From the cell containing the given text, extract its center point as (X, Y) coordinate. 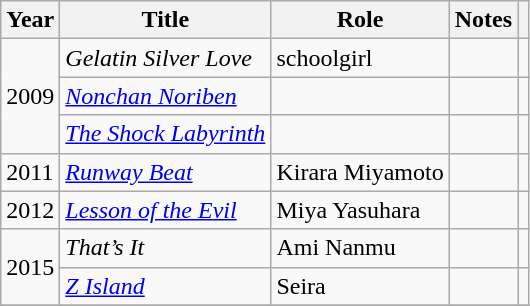
Ami Nanmu (360, 248)
2011 (30, 172)
Runway Beat (166, 172)
2009 (30, 96)
2012 (30, 210)
Miya Yasuhara (360, 210)
Gelatin Silver Love (166, 58)
Seira (360, 286)
That’s It (166, 248)
2015 (30, 267)
Kirara Miyamoto (360, 172)
Notes (483, 20)
Title (166, 20)
Role (360, 20)
schoolgirl (360, 58)
Nonchan Noriben (166, 96)
The Shock Labyrinth (166, 134)
Lesson of the Evil (166, 210)
Year (30, 20)
Z Island (166, 286)
